Scan for the cell matching the given text and deliver its [x, y] coordinate at center. 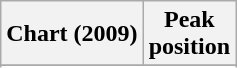
Chart (2009) [72, 34]
Peakposition [189, 34]
